Find where the given text appears and provide that cell's center as (x, y) coordinate. 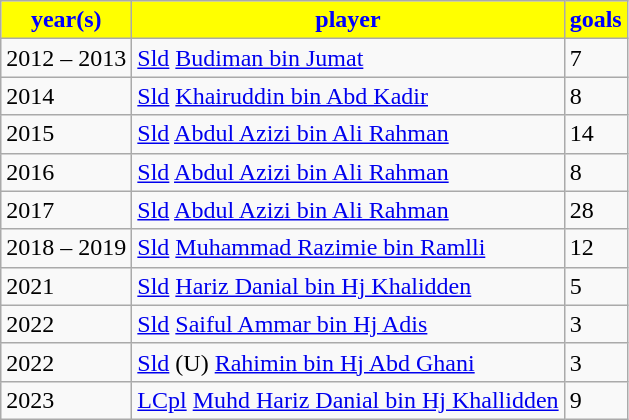
2014 (66, 96)
2021 (66, 286)
LCpl Muhd Hariz Danial bin Hj Khallidden (348, 400)
5 (596, 286)
7 (596, 58)
Sld Khairuddin bin Abd Kadir (348, 96)
2018 – 2019 (66, 248)
28 (596, 210)
2015 (66, 134)
2017 (66, 210)
2012 – 2013 (66, 58)
Sld Muhammad Razimie bin Ramlli (348, 248)
2016 (66, 172)
Sld Hariz Danial bin Hj Khalidden (348, 286)
goals (596, 20)
Sld Saiful Ammar bin Hj Adis (348, 324)
9 (596, 400)
Sld Budiman bin Jumat (348, 58)
14 (596, 134)
player (348, 20)
2023 (66, 400)
year(s) (66, 20)
12 (596, 248)
Sld (U) Rahimin bin Hj Abd Ghani (348, 362)
